Extract the [x, y] coordinate from the center of the cell holding the provided text.  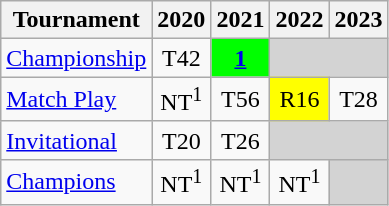
T56 [240, 100]
Championship [76, 58]
T42 [182, 58]
T20 [182, 140]
T28 [358, 100]
R16 [300, 100]
Match Play [76, 100]
Tournament [76, 20]
Invitational [76, 140]
2023 [358, 20]
2020 [182, 20]
T26 [240, 140]
Champions [76, 182]
2021 [240, 20]
2022 [300, 20]
1 [240, 58]
